Return the [x, y] coordinate for the center point of the cell that contains the specified text.  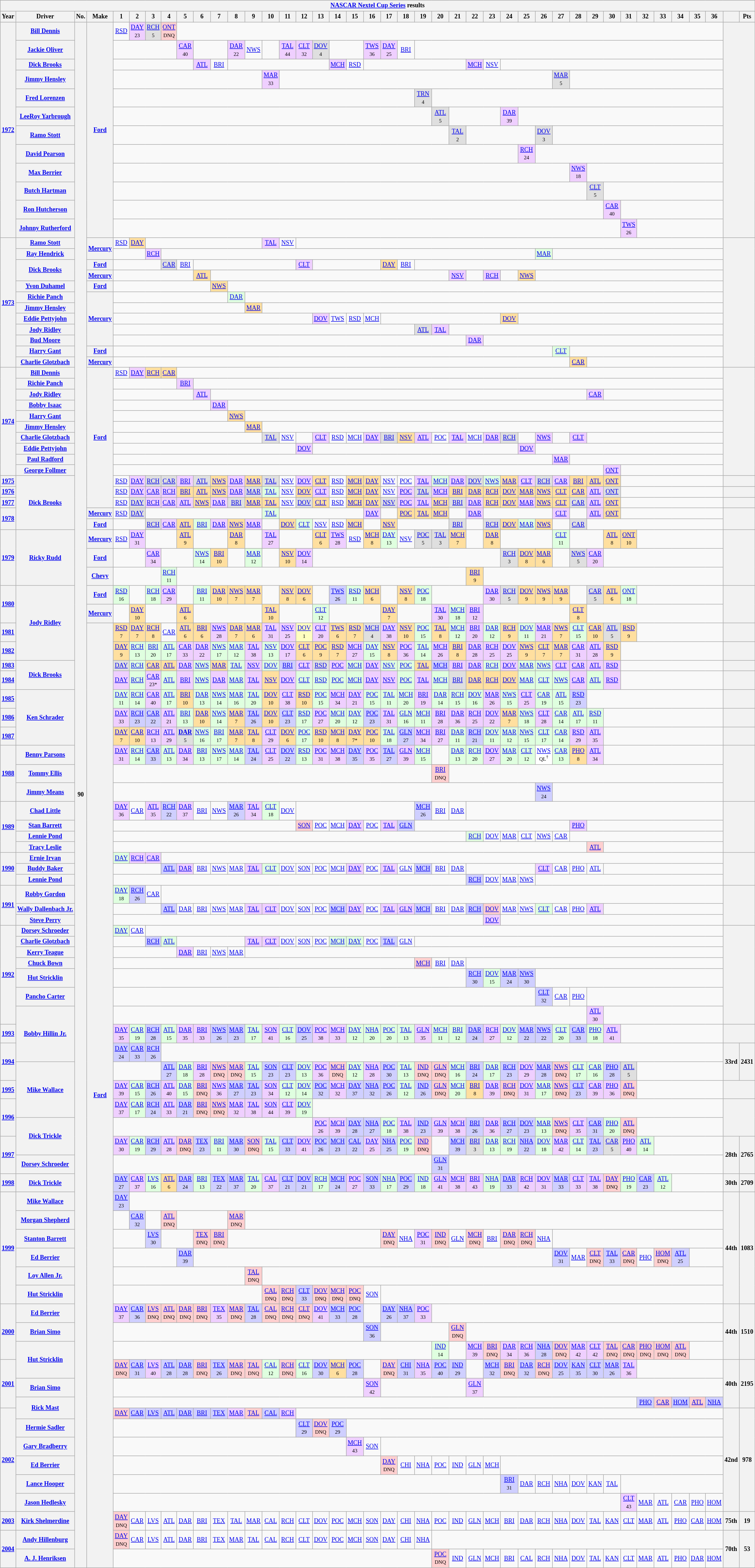
LeeRoy Yarbrough [45, 117]
Max Berrier [45, 172]
15 [355, 17]
DAY9 [121, 651]
MAR17 [544, 1090]
1977 [8, 503]
IND29 [458, 1369]
CAR17 [137, 1108]
MAR30 [236, 1146]
7 [219, 17]
BRI3 [475, 1146]
ATL21 [169, 718]
PHO8 [578, 755]
10 [271, 17]
DOV17 [288, 651]
IND26 [423, 1090]
CLT39 [288, 1108]
DOV15 [492, 978]
DAY38 [389, 632]
PHO36 [612, 1090]
Year [8, 17]
2004 [8, 1549]
1975 [8, 481]
Bud Moore [45, 340]
ONTDNQ [169, 31]
NWS16 [202, 736]
ATL25 [681, 1257]
DAR21 [185, 1108]
CAR20 [595, 558]
TEX22 [219, 1183]
POC38 [321, 1034]
TAL14 [423, 651]
1972 [8, 130]
21 [458, 17]
NHA32 [372, 1090]
1982 [8, 651]
ATL12 [663, 1183]
ATL14 [645, 1146]
NWS28 [219, 632]
CAR15 [137, 1090]
MCH18 [458, 614]
DOV23 [527, 1127]
TEX23 [202, 1146]
NHA27 [372, 1127]
1994 [8, 1061]
CAR16 [595, 1071]
DAY7* [355, 736]
6 [202, 17]
MAR20 [509, 755]
1991 [8, 905]
Lance Hooper [45, 1484]
BRI31 [509, 1484]
RSD23 [578, 699]
1996 [8, 1118]
TEXDNQ [202, 1239]
Driver [45, 17]
Jason Hedlesky [45, 1502]
TAL3 [440, 539]
1990 [8, 869]
POC9 [321, 651]
MCH4 [372, 632]
1992 [8, 975]
ONT18 [629, 595]
RCH20 [475, 755]
CAR22 [153, 718]
PHO20 [612, 1127]
DAY33 [121, 718]
BRI17 [219, 736]
2765 [747, 1155]
TAL33 [612, 1257]
BRI24 [475, 1071]
RCH22 [169, 811]
MCH43 [355, 1447]
BRI19 [423, 699]
MCH23 [338, 1146]
Robby Gordon [45, 894]
TEX35 [219, 1313]
28th [731, 1155]
SON44 [271, 1108]
8 [236, 17]
MCH27 [355, 651]
KAN35 [578, 1369]
TAL2 [458, 135]
75th [731, 1521]
TAL11 [389, 699]
RCH8 [153, 632]
DAY10 [137, 614]
1987 [8, 736]
40th [731, 1384]
ATL29 [169, 736]
BRI27 [440, 736]
CLT35 [578, 1127]
MAR27 [236, 1090]
27 [561, 17]
ATL34 [595, 755]
1981 [8, 632]
CAR13 [561, 755]
MCH16 [458, 1071]
Chad Little [45, 811]
GLN41 [440, 1183]
RCH18 [153, 595]
RCH30 [475, 978]
NHA19 [492, 1183]
Paul Radford [45, 460]
MCH24 [338, 1183]
CLT30 [595, 1369]
DOV4 [321, 50]
53 [747, 1549]
MAR21 [544, 632]
DAY26 [389, 1313]
TRN4 [423, 98]
CAL22 [355, 1146]
Pancho Carter [45, 996]
1988 [8, 774]
CAR37 [137, 1183]
CAR23 [645, 1183]
DAY11 [121, 699]
GLN37 [475, 1388]
POC5 [423, 539]
ATL41 [612, 1034]
30th [731, 1183]
DAY36 [121, 811]
DAR18 [185, 1071]
SON41 [271, 1034]
NSV25 [288, 632]
CAR34 [153, 558]
Tommy Ellis [45, 774]
DAY15 [372, 651]
CLT38 [288, 699]
ATL40 [169, 1090]
CLT7 [544, 651]
DOV8 [527, 558]
MAR9 [561, 595]
90 [80, 795]
CAR23* [153, 680]
32 [645, 17]
No. [80, 17]
28 [578, 17]
PHO40 [629, 1146]
Kerry Teague [45, 952]
RSD16 [121, 595]
Stan Barrett [45, 825]
Steve Perry [45, 920]
DAR37 [185, 811]
18 [406, 17]
Loy Allen Jr. [45, 1276]
POC17 [304, 736]
NWS5 [578, 558]
DAY24 [121, 1052]
RCH42 [527, 1183]
42nd [731, 1460]
36 [714, 17]
CAR29 [169, 595]
DOV3 [544, 135]
NHA35 [423, 1369]
Chevy [100, 576]
MCH7 [458, 539]
TAL26 [254, 718]
TAL28 [254, 1313]
17 [389, 17]
NWS24 [544, 792]
GLN35 [423, 1034]
NWS22 [544, 1034]
NWS30 [527, 978]
34 [681, 17]
DOV27 [492, 755]
DAR15 [185, 1090]
GLN31 [440, 1164]
CLT42 [595, 1350]
DAR14 [440, 699]
DOV21 [304, 1183]
Bobby Isaac [45, 405]
978 [747, 1460]
Kirk Shelmerdine [45, 1521]
TAL12 [406, 1090]
NHA22 [527, 1146]
NWSQL† [544, 755]
22 [475, 17]
ATL33 [169, 1108]
RSD29 [578, 736]
Yvon Duhamel [45, 286]
2001 [8, 1384]
NWS36 [219, 1090]
35 [697, 17]
George Follmer [45, 470]
SON42 [372, 1388]
MAR37 [236, 1183]
1989 [8, 827]
CAR32 [137, 1220]
Chuck Bown [45, 963]
DAR7 [236, 632]
1979 [8, 557]
DOV13 [304, 1071]
CLT18 [271, 811]
DAY27 [121, 1183]
PHODNQ [645, 1350]
3 [153, 17]
SON36 [372, 1332]
Jimmy Means [45, 792]
DAY18 [121, 894]
MAR22 [527, 1034]
CAL37 [271, 1183]
RCH11 [169, 576]
SON33 [372, 1183]
CLT15 [578, 632]
A. J. Henriksen [45, 1558]
NSV13 [271, 651]
Gary Bradberry [45, 1447]
TAL17 [254, 1034]
1999 [8, 1248]
DAR5 [185, 736]
POC30 [389, 1071]
2195 [747, 1384]
1997 [8, 1155]
SON23 [271, 1071]
4 [169, 17]
RCH9 [509, 632]
1510 [747, 1332]
1973 [8, 303]
Pts [747, 17]
TWS36 [372, 50]
POC23 [372, 718]
David Pearson [45, 154]
BRI33 [202, 1034]
Fred Lorenzen [45, 98]
1985 [8, 699]
30 [612, 17]
BRI9 [475, 576]
DOV9 [527, 595]
33 [663, 17]
TAL34 [254, 811]
TAL30 [440, 614]
TWS28 [338, 539]
TWS6 [338, 632]
POC10 [372, 736]
Ron Hutcherson [45, 210]
Hermie Sadler [45, 1428]
GLN16 [406, 718]
DAY21 [355, 699]
DAR30 [492, 595]
DAR11 [458, 736]
CAL12 [271, 1369]
DOV18 [544, 1146]
RSD13 [304, 755]
DAY30 [121, 1146]
CLT11 [561, 539]
24 [509, 17]
CLT14 [578, 1146]
33rd [731, 1061]
1083 [747, 1248]
Benny Parsons [45, 755]
GLN27 [406, 736]
CLT21 [288, 1183]
BRI26 [475, 1127]
RCH19 [509, 1146]
CLT8 [578, 614]
DOV12 [509, 1034]
DAY28 [355, 1127]
1976 [8, 492]
LVS40 [153, 1369]
Morgan Shepherd [45, 1220]
BRI6 [202, 632]
DOV19 [304, 1108]
TAL10 [271, 614]
LVSDNQ [153, 1313]
1998 [8, 1183]
MAR23 [236, 1034]
MCH15 [423, 755]
PHO19 [629, 1183]
TEX26 [219, 1369]
70th [731, 1549]
ATL9 [185, 539]
MAR5 [561, 79]
RSD17 [304, 718]
Ken Schrader [45, 718]
DOV16 [475, 699]
Stanton Barrett [45, 1239]
POC32 [321, 1090]
ATL30 [595, 1015]
ATL27 [169, 1071]
DAR32 [527, 1369]
2 [137, 17]
29 [595, 17]
ATL13 [169, 755]
IND18 [423, 1183]
26 [544, 17]
Buddy Baker [45, 869]
CLT43 [629, 1502]
PHO28 [612, 1071]
1993 [8, 1034]
MAR32 [236, 1108]
TWS [338, 319]
DAY13 [389, 539]
NASCAR Nextel Cup Series results [377, 6]
DOV1 [304, 632]
RCH3 [509, 558]
Jackie Oliver [45, 50]
16 [372, 17]
25 [527, 17]
IND14 [440, 1350]
2709 [747, 1183]
BRI43 [475, 1183]
MAR24 [509, 978]
RCH28 [153, 1034]
RCH29 [153, 1146]
DOV30 [321, 1369]
20 [440, 17]
CLT5 [595, 191]
TAL36 [629, 1369]
Andy Hillenburg [45, 1540]
LVS16 [153, 1183]
NWS26 [219, 1034]
2002 [8, 1460]
Wally Dallenbach Jr. [45, 909]
NHA20 [372, 1034]
Tracy Leslie [45, 847]
MAR16 [236, 699]
DAR17 [492, 1071]
1984 [8, 680]
14 [338, 17]
CAR36 [137, 1313]
31 [629, 17]
Ricky Rudd [45, 557]
CAR39 [595, 1090]
DAR12 [492, 632]
1995 [8, 1090]
POC19 [406, 1146]
NHA37 [406, 1313]
TAL18 [389, 736]
1974 [8, 422]
1 [121, 17]
PHO18 [595, 1034]
SON34 [271, 1090]
RCH15 [458, 699]
SONDNQ [254, 1146]
Make [100, 17]
NHA17 [389, 1183]
RCH17 [321, 1183]
LVS30 [153, 1239]
TAL24 [254, 755]
13 [321, 17]
11 [288, 17]
ATL8 [612, 539]
DAY39 [121, 1090]
Rick Mast [45, 1408]
9 [254, 17]
DAR35 [185, 1034]
MAR13 [544, 1127]
MAR28 [544, 1071]
RCH36 [527, 1350]
IND23 [423, 1127]
CLT28 [544, 718]
DAR33 [509, 1183]
2431 [747, 1061]
1986 [8, 718]
2000 [8, 1332]
Butch Hartman [45, 191]
CHI31 [406, 1369]
1983 [8, 666]
POC35 [372, 755]
1980 [8, 604]
ONT10 [629, 539]
Johnny Rutherford [45, 228]
DOV29 [527, 1071]
23 [492, 17]
1978 [8, 519]
Ray Hendrick [45, 254]
NHA25 [389, 1146]
MCH12 [458, 632]
MAR14 [236, 755]
Ernie Irvan [45, 858]
2003 [8, 1521]
TAL44 [288, 50]
POC20 [389, 1034]
POC33 [423, 1313]
POC40 [440, 1369]
12 [304, 17]
Bobby Hillin Jr. [45, 1034]
RCH21 [475, 736]
5 [185, 17]
